Detect which cell encompasses the target text, then output its (X, Y) center coordinate. 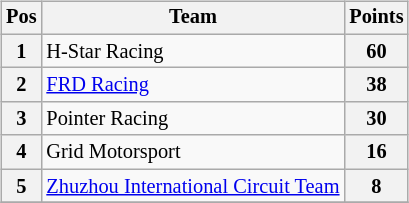
4 (21, 152)
8 (376, 186)
Grid Motorsport (192, 152)
Points (376, 18)
2 (21, 85)
1 (21, 51)
3 (21, 119)
30 (376, 119)
60 (376, 51)
Pos (21, 18)
H-Star Racing (192, 51)
FRD Racing (192, 85)
Zhuzhou International Circuit Team (192, 186)
38 (376, 85)
16 (376, 152)
5 (21, 186)
Pointer Racing (192, 119)
Team (192, 18)
